Search for the cell housing the specified text and yield its [x, y] center coordinate. 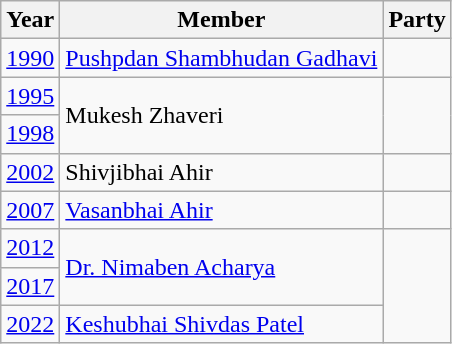
Keshubhai Shivdas Patel [222, 324]
1990 [30, 58]
1995 [30, 96]
2022 [30, 324]
Vasanbhai Ahir [222, 210]
Member [222, 20]
2012 [30, 248]
Mukesh Zhaveri [222, 115]
2002 [30, 172]
Dr. Nimaben Acharya [222, 267]
2017 [30, 286]
Shivjibhai Ahir [222, 172]
2007 [30, 210]
Party [417, 20]
1998 [30, 134]
Year [30, 20]
Pushpdan Shambhudan Gadhavi [222, 58]
